Extract the [X, Y] coordinate from the center of the cell holding the provided text.  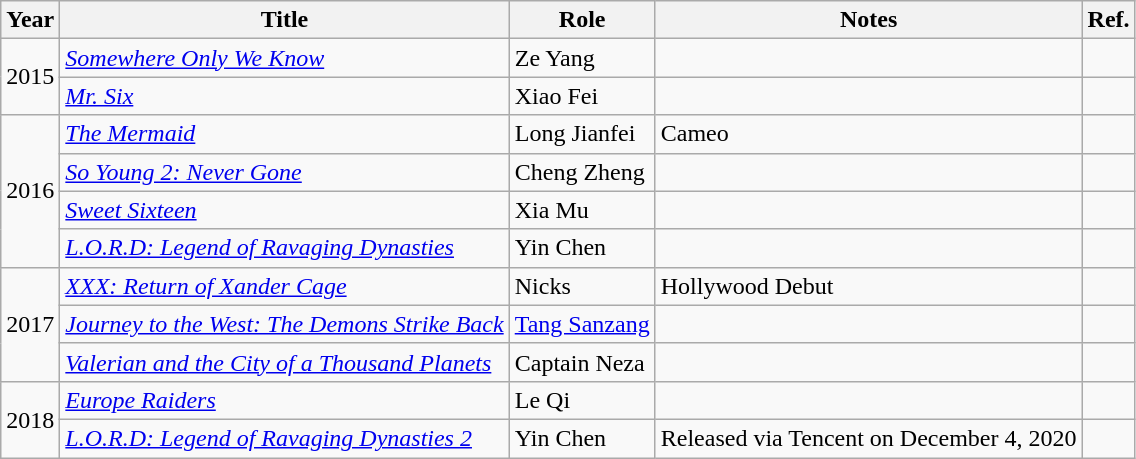
Cameo [868, 134]
Notes [868, 20]
Title [284, 20]
Released via Tencent on December 4, 2020 [868, 438]
L.O.R.D: Legend of Ravaging Dynasties [284, 248]
So Young 2: Never Gone [284, 172]
Year [30, 20]
2017 [30, 324]
Ref. [1108, 20]
Le Qi [582, 400]
Long Jianfei [582, 134]
Europe Raiders [284, 400]
Captain Neza [582, 362]
2016 [30, 191]
Cheng Zheng [582, 172]
Sweet Sixteen [284, 210]
Nicks [582, 286]
The Mermaid [284, 134]
Hollywood Debut [868, 286]
L.O.R.D: Legend of Ravaging Dynasties 2 [284, 438]
Xia Mu [582, 210]
Journey to the West: The Demons Strike Back [284, 324]
Role [582, 20]
Xiao Fei [582, 96]
Valerian and the City of a Thousand Planets [284, 362]
Somewhere Only We Know [284, 58]
2015 [30, 77]
Mr. Six [284, 96]
2018 [30, 419]
XXX: Return of Xander Cage [284, 286]
Tang Sanzang [582, 324]
Ze Yang [582, 58]
